Output the [X, Y] coordinate of the center of the cell containing the given text.  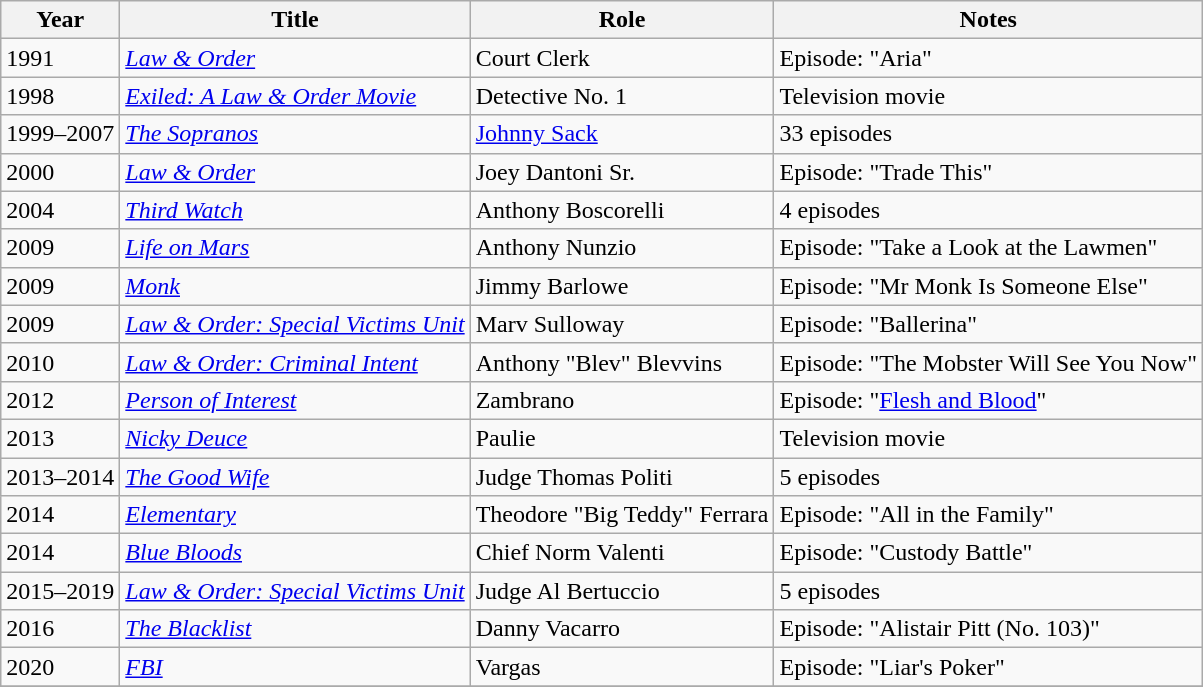
Nicky Deuce [295, 438]
Episode: "Trade This" [988, 172]
Detective No. 1 [622, 96]
Anthony Nunzio [622, 248]
2016 [60, 629]
4 episodes [988, 210]
Role [622, 20]
The Good Wife [295, 477]
Anthony Boscorelli [622, 210]
FBI [295, 667]
Marv Sulloway [622, 324]
Theodore "Big Teddy" Ferrara [622, 515]
Judge Thomas Politi [622, 477]
Episode: "Alistair Pitt (No. 103)" [988, 629]
Johnny Sack [622, 134]
Blue Bloods [295, 553]
2010 [60, 362]
Episode: "Custody Battle" [988, 553]
Law & Order: Criminal Intent [295, 362]
33 episodes [988, 134]
2013–2014 [60, 477]
Title [295, 20]
Court Clerk [622, 58]
Notes [988, 20]
Year [60, 20]
Vargas [622, 667]
Joey Dantoni Sr. [622, 172]
2000 [60, 172]
The Sopranos [295, 134]
Paulie [622, 438]
2015–2019 [60, 591]
Exiled: A Law & Order Movie [295, 96]
2004 [60, 210]
2012 [60, 400]
Zambrano [622, 400]
1991 [60, 58]
Episode: "Take a Look at the Lawmen" [988, 248]
Episode: "Ballerina" [988, 324]
2013 [60, 438]
Episode: "Mr Monk Is Someone Else" [988, 286]
Third Watch [295, 210]
Episode: "The Mobster Will See You Now" [988, 362]
2020 [60, 667]
Episode: "All in the Family" [988, 515]
Elementary [295, 515]
1999–2007 [60, 134]
Judge Al Bertuccio [622, 591]
Chief Norm Valenti [622, 553]
Episode: "Flesh and Blood" [988, 400]
Jimmy Barlowe [622, 286]
The Blacklist [295, 629]
Episode: "Aria" [988, 58]
Anthony "Blev" Blevvins [622, 362]
Danny Vacarro [622, 629]
Person of Interest [295, 400]
Life on Mars [295, 248]
Episode: "Liar's Poker" [988, 667]
1998 [60, 96]
Monk [295, 286]
